Output the [x, y] coordinate of the center of the cell containing the given text.  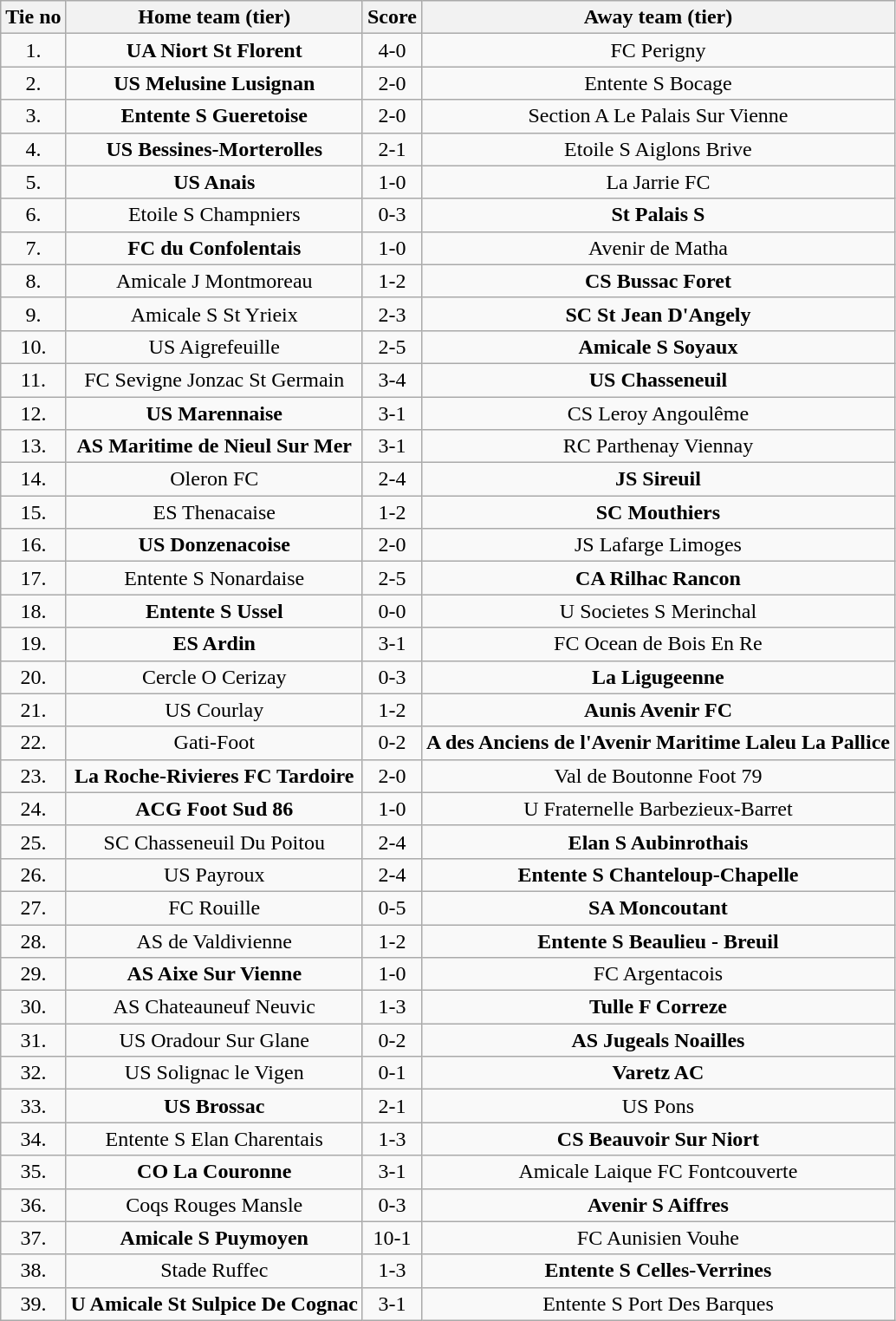
FC Rouille [214, 908]
Avenir de Matha [658, 248]
13. [33, 446]
11. [33, 380]
RC Parthenay Viennay [658, 446]
3. [33, 116]
28. [33, 940]
Aunis Avenir FC [658, 710]
Tulle F Correze [658, 1007]
FC Sevigne Jonzac St Germain [214, 380]
Amicale S St Yrieix [214, 314]
US Oradour Sur Glane [214, 1040]
26. [33, 875]
22. [33, 743]
SC Chasseneuil Du Poitou [214, 842]
A des Anciens de l'Avenir Maritime Laleu La Pallice [658, 743]
Gati-Foot [214, 743]
33. [33, 1106]
Home team (tier) [214, 17]
FC Ocean de Bois En Re [658, 644]
15. [33, 512]
Entente S Gueretoise [214, 116]
FC Argentacois [658, 974]
Amicale J Montmoreau [214, 281]
La Ligugeenne [658, 677]
2. [33, 83]
Entente S Nonardaise [214, 578]
JS Lafarge Limoges [658, 545]
Elan S Aubinrothais [658, 842]
1. [33, 50]
UA Niort St Florent [214, 50]
CS Bussac Foret [658, 281]
AS Chateauneuf Neuvic [214, 1007]
5. [33, 182]
U Amicale St Sulpice De Cognac [214, 1304]
ES Thenacaise [214, 512]
Varetz AC [658, 1073]
AS Maritime de Nieul Sur Mer [214, 446]
17. [33, 578]
6. [33, 215]
U Fraternelle Barbezieux-Barret [658, 809]
US Bessines-Morterolles [214, 149]
0-0 [392, 611]
SA Moncoutant [658, 908]
2-3 [392, 314]
Amicale Laique FC Fontcouverte [658, 1172]
9. [33, 314]
SC St Jean D'Angely [658, 314]
20. [33, 677]
10-1 [392, 1238]
21. [33, 710]
CS Leroy Angoulême [658, 413]
4. [33, 149]
CO La Couronne [214, 1172]
Score [392, 17]
FC du Confolentais [214, 248]
US Marennaise [214, 413]
36. [33, 1205]
31. [33, 1040]
Oleron FC [214, 479]
Amicale S Puymoyen [214, 1238]
16. [33, 545]
Entente S Chanteloup-Chapelle [658, 875]
Entente S Elan Charentais [214, 1139]
8. [33, 281]
ACG Foot Sud 86 [214, 809]
FC Perigny [658, 50]
ES Ardin [214, 644]
12. [33, 413]
US Aigrefeuille [214, 347]
Etoile S Aiglons Brive [658, 149]
0-5 [392, 908]
US Courlay [214, 710]
Coqs Rouges Mansle [214, 1205]
23. [33, 776]
Entente S Bocage [658, 83]
US Melusine Lusignan [214, 83]
Away team (tier) [658, 17]
Amicale S Soyaux [658, 347]
Section A Le Palais Sur Vienne [658, 116]
10. [33, 347]
US Donzenacoise [214, 545]
Entente S Port Des Barques [658, 1304]
24. [33, 809]
Etoile S Champniers [214, 215]
SC Mouthiers [658, 512]
JS Sireuil [658, 479]
US Anais [214, 182]
FC Aunisien Vouhe [658, 1238]
Entente S Celles-Verrines [658, 1271]
CA Rilhac Rancon [658, 578]
Val de Boutonne Foot 79 [658, 776]
7. [33, 248]
US Brossac [214, 1106]
38. [33, 1271]
30. [33, 1007]
St Palais S [658, 215]
19. [33, 644]
US Solignac le Vigen [214, 1073]
35. [33, 1172]
US Chasseneuil [658, 380]
CS Beauvoir Sur Niort [658, 1139]
37. [33, 1238]
18. [33, 611]
32. [33, 1073]
U Societes S Merinchal [658, 611]
27. [33, 908]
Tie no [33, 17]
US Payroux [214, 875]
14. [33, 479]
AS de Valdivienne [214, 940]
3-4 [392, 380]
Stade Ruffec [214, 1271]
Cercle O Cerizay [214, 677]
0-1 [392, 1073]
Entente S Ussel [214, 611]
Entente S Beaulieu - Breuil [658, 940]
34. [33, 1139]
29. [33, 974]
La Jarrie FC [658, 182]
Avenir S Aiffres [658, 1205]
La Roche-Rivieres FC Tardoire [214, 776]
AS Aixe Sur Vienne [214, 974]
US Pons [658, 1106]
AS Jugeals Noailles [658, 1040]
39. [33, 1304]
25. [33, 842]
4-0 [392, 50]
